Return [x, y] of the center of cell containing provided text 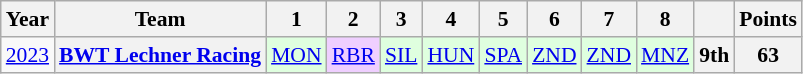
63 [768, 55]
3 [402, 19]
MON [296, 55]
8 [665, 19]
9th [714, 55]
7 [609, 19]
2 [354, 19]
Points [768, 19]
RBR [354, 55]
Team [160, 19]
Year [28, 19]
SIL [402, 55]
4 [450, 19]
6 [554, 19]
SPA [503, 55]
BWT Lechner Racing [160, 55]
1 [296, 19]
HUN [450, 55]
2023 [28, 55]
MNZ [665, 55]
5 [503, 19]
